Determine the (x, y) coordinate at the center of the cell enclosing the given text.  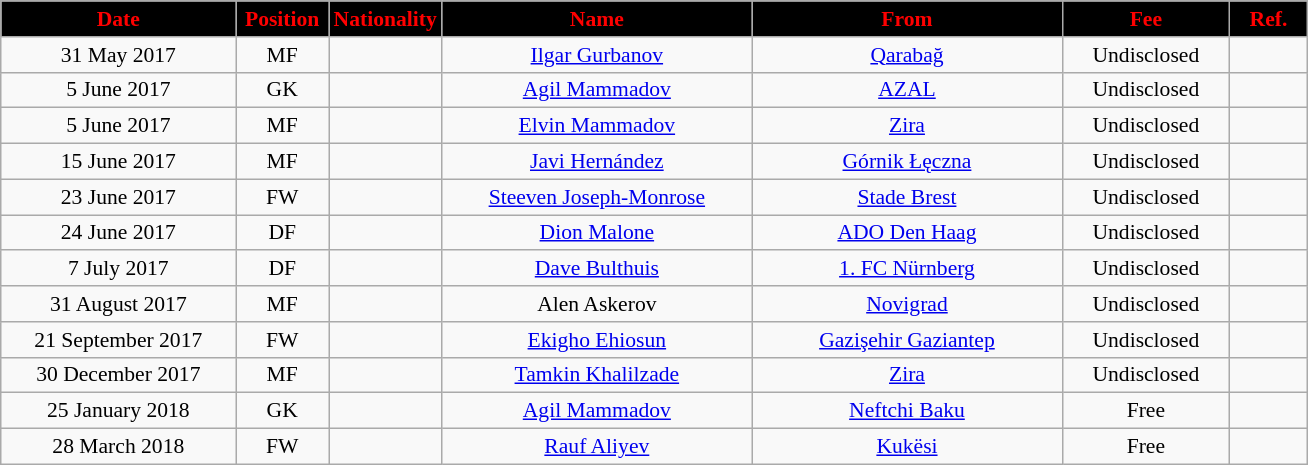
Nationality (384, 19)
Alen Askerov (597, 304)
Ref. (1269, 19)
Ilgar Gurbanov (597, 55)
25 January 2018 (118, 411)
Elvin Mammadov (597, 126)
24 June 2017 (118, 233)
Date (118, 19)
21 September 2017 (118, 340)
Dave Bulthuis (597, 269)
Ekigho Ehiosun (597, 340)
Rauf Aliyev (597, 447)
Steeven Joseph-Monrose (597, 197)
30 December 2017 (118, 375)
ADO Den Haag (907, 233)
Name (597, 19)
7 July 2017 (118, 269)
31 August 2017 (118, 304)
Górnik Łęczna (907, 162)
15 June 2017 (118, 162)
28 March 2018 (118, 447)
31 May 2017 (118, 55)
Stade Brest (907, 197)
Gazişehir Gaziantep (907, 340)
Position (282, 19)
From (907, 19)
Kukësi (907, 447)
Neftchi Baku (907, 411)
1. FC Nürnberg (907, 269)
AZAL (907, 90)
23 June 2017 (118, 197)
Dion Malone (597, 233)
Novigrad (907, 304)
Tamkin Khalilzade (597, 375)
Fee (1146, 19)
Javi Hernández (597, 162)
Qarabağ (907, 55)
